Search for the cell housing the specified text and yield its (X, Y) center coordinate. 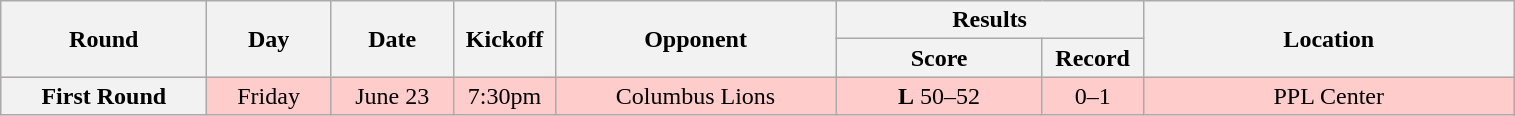
First Round (104, 96)
Date (392, 39)
June 23 (392, 96)
7:30pm (504, 96)
PPL Center (1328, 96)
Round (104, 39)
Location (1328, 39)
L 50–52 (939, 96)
Day (269, 39)
Columbus Lions (696, 96)
Results (990, 20)
Friday (269, 96)
Score (939, 58)
Opponent (696, 39)
Record (1092, 58)
0–1 (1092, 96)
Kickoff (504, 39)
